Find where the given text appears and provide that cell's center as (x, y) coordinate. 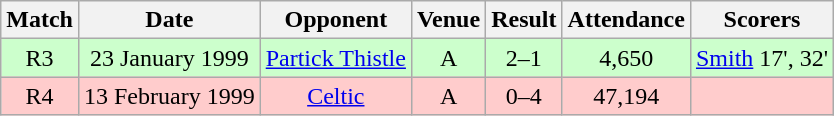
Date (169, 20)
13 February 1999 (169, 96)
Partick Thistle (336, 58)
R4 (40, 96)
Celtic (336, 96)
Attendance (626, 20)
Venue (448, 20)
Match (40, 20)
R3 (40, 58)
Opponent (336, 20)
0–4 (524, 96)
Result (524, 20)
Smith 17', 32' (762, 58)
4,650 (626, 58)
47,194 (626, 96)
23 January 1999 (169, 58)
Scorers (762, 20)
2–1 (524, 58)
